Identify which cell holds the provided text, then report its [X, Y] central coordinate. 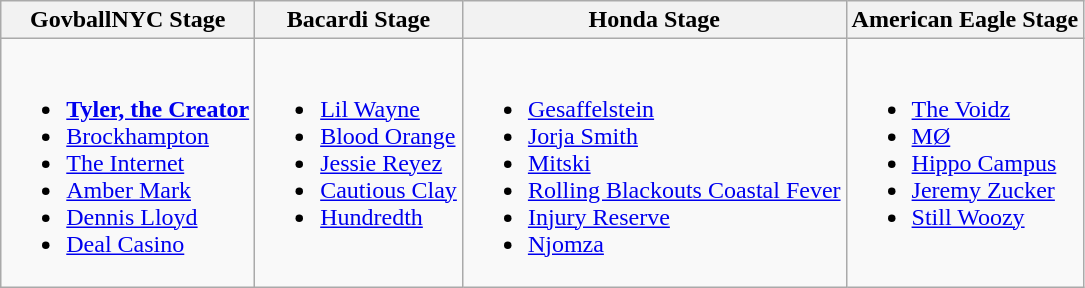
Honda Stage [654, 20]
The VoidzMØHippo CampusJeremy ZuckerStill Woozy [965, 163]
GesaffelsteinJorja SmithMitskiRolling Blackouts Coastal FeverInjury ReserveNjomza [654, 163]
Tyler, the CreatorBrockhamptonThe InternetAmber MarkDennis LloydDeal Casino [128, 163]
GovballNYC Stage [128, 20]
Bacardi Stage [359, 20]
American Eagle Stage [965, 20]
Lil WayneBlood OrangeJessie ReyezCautious ClayHundredth [359, 163]
